From the cell containing the given text, extract its center point as [x, y] coordinate. 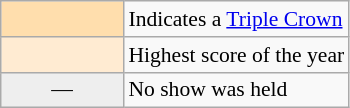
Highest score of the year [236, 55]
No show was held [236, 90]
— [62, 90]
Indicates a Triple Crown [236, 19]
